From the cell containing the given text, extract its center point as (X, Y) coordinate. 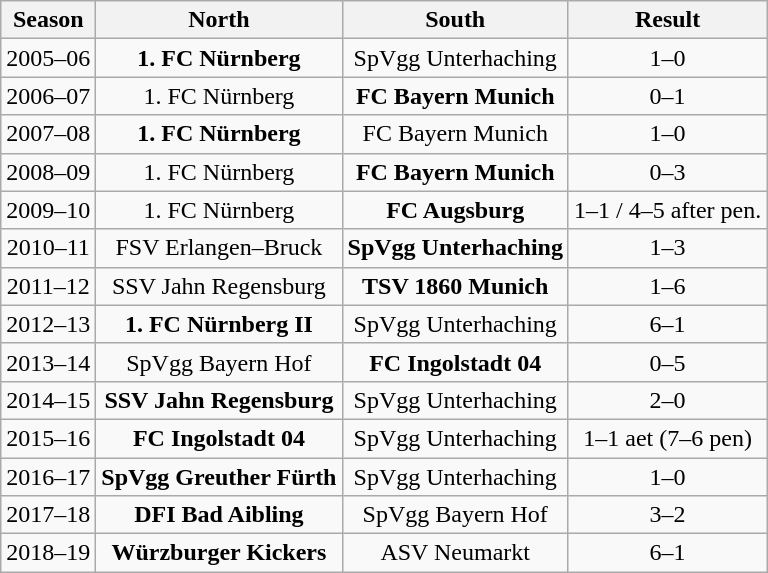
South (455, 20)
2017–18 (48, 515)
DFI Bad Aibling (219, 515)
0–5 (667, 362)
FC Augsburg (455, 210)
1–1 aet (7–6 pen) (667, 438)
ASV Neumarkt (455, 553)
2013–14 (48, 362)
2015–16 (48, 438)
2012–13 (48, 324)
0–3 (667, 172)
1–6 (667, 286)
Result (667, 20)
2016–17 (48, 477)
Season (48, 20)
1–3 (667, 248)
1–1 / 4–5 after pen. (667, 210)
0–1 (667, 96)
2006–07 (48, 96)
2014–15 (48, 400)
2005–06 (48, 58)
2009–10 (48, 210)
2011–12 (48, 286)
2018–19 (48, 553)
North (219, 20)
SpVgg Greuther Fürth (219, 477)
Würzburger Kickers (219, 553)
FSV Erlangen–Bruck (219, 248)
2010–11 (48, 248)
2–0 (667, 400)
2007–08 (48, 134)
1. FC Nürnberg II (219, 324)
3–2 (667, 515)
2008–09 (48, 172)
TSV 1860 Munich (455, 286)
